Scan for the cell matching the given text and deliver its (x, y) coordinate at center. 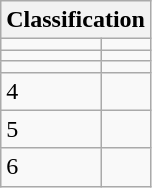
6 (52, 167)
5 (52, 129)
4 (52, 91)
Classification (76, 20)
